Pinpoint the cell where the given text exists, returning its [X, Y] midpoint coordinate. 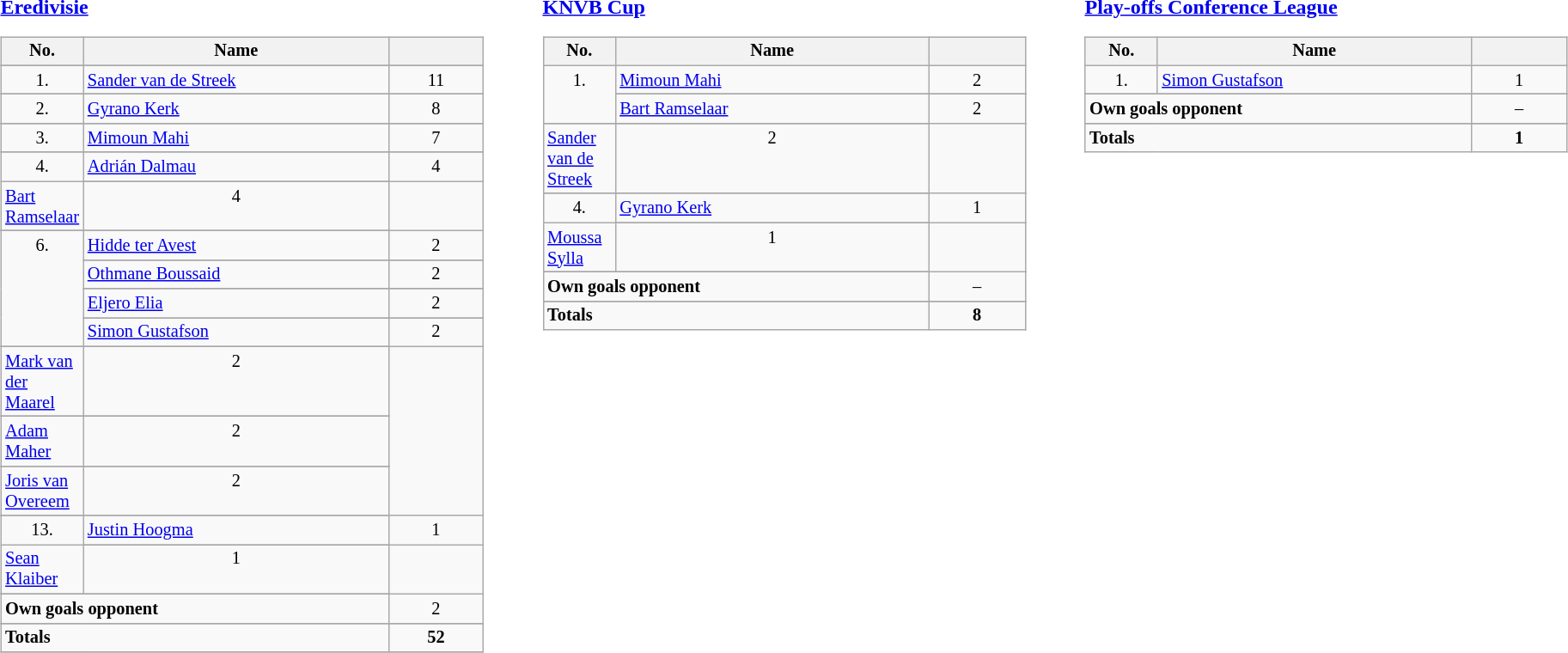
11 [436, 80]
Justin Hoogma [236, 530]
Sean Klaiber [42, 570]
7 [436, 138]
Adam Maher [42, 442]
Eljero Elia [236, 303]
3. [42, 138]
13. [42, 530]
Mark van der Maarel [42, 381]
2. [42, 109]
6. [42, 289]
52 [436, 638]
Othmane Boussaid [236, 274]
Adrián Dalmau [236, 167]
Moussa Sylla [579, 247]
Joris van Overeem [42, 491]
Hidde ter Avest [236, 246]
